Extract the [x, y] coordinate from the center of the cell holding the provided text.  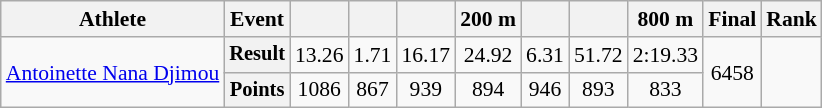
867 [373, 90]
Rank [792, 19]
6.31 [545, 55]
939 [426, 90]
946 [545, 90]
200 m [488, 19]
Event [257, 19]
2:19.33 [666, 55]
Antoinette Nana Djimou [113, 72]
1086 [320, 90]
800 m [666, 19]
Athlete [113, 19]
13.26 [320, 55]
1.71 [373, 55]
833 [666, 90]
894 [488, 90]
Result [257, 55]
Points [257, 90]
893 [598, 90]
Final [732, 19]
6458 [732, 72]
51.72 [598, 55]
16.17 [426, 55]
24.92 [488, 55]
